From the cell containing the given text, extract its center point as [x, y] coordinate. 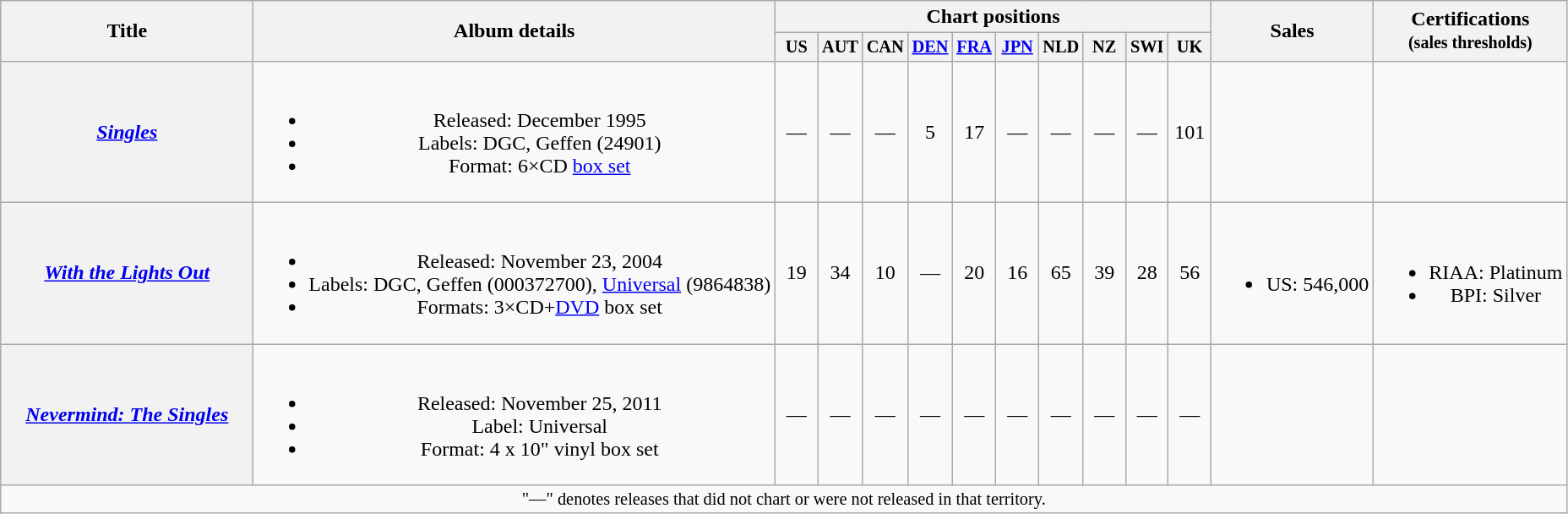
16 [1017, 274]
20 [974, 274]
19 [797, 274]
28 [1147, 274]
JPN [1017, 47]
RIAA: PlatinumBPI: Silver [1470, 274]
Chart positions [994, 17]
With the Lights Out [127, 274]
Title [127, 31]
Sales [1292, 31]
65 [1061, 274]
Nevermind: The Singles [127, 414]
Singles [127, 132]
34 [840, 274]
NZ [1104, 47]
56 [1190, 274]
Certifications(sales thresholds) [1470, 31]
AUT [840, 47]
Released: December 1995Labels: DGC, Geffen (24901)Format: 6×CD box set [514, 132]
17 [974, 132]
US: 546,000 [1292, 274]
10 [885, 274]
SWI [1147, 47]
Released: November 25, 2011Label: UniversalFormat: 4 x 10" vinyl box set [514, 414]
DEN [931, 47]
FRA [974, 47]
101 [1190, 132]
5 [931, 132]
US [797, 47]
"—" denotes releases that did not chart or were not released in that territory. [784, 500]
Released: November 23, 2004Labels: DGC, Geffen (000372700), Universal (9864838)Formats: 3×CD+DVD box set [514, 274]
39 [1104, 274]
UK [1190, 47]
CAN [885, 47]
Album details [514, 31]
NLD [1061, 47]
